Pinpoint the cell where the given text exists, returning its (X, Y) midpoint coordinate. 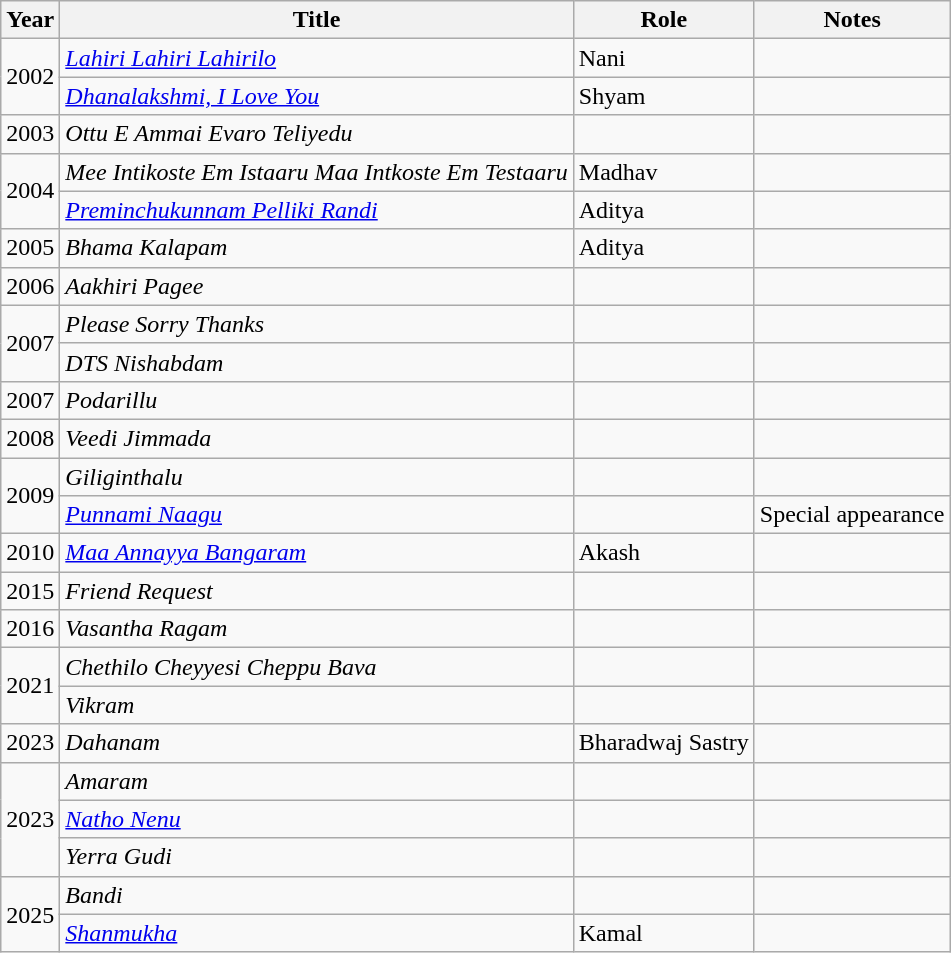
Year (30, 20)
Akash (664, 553)
Dahanam (316, 743)
Punnami Naagu (316, 515)
Bhama Kalapam (316, 248)
Please Sorry Thanks (316, 324)
Kamal (664, 933)
2025 (30, 914)
Title (316, 20)
Preminchukunnam Pelliki Randi (316, 210)
Notes (852, 20)
Bandi (316, 895)
2006 (30, 286)
Shanmukha (316, 933)
Special appearance (852, 515)
Mee Intikoste Em Istaaru Maa Intkoste Em Testaaru (316, 172)
Podarillu (316, 400)
Aakhiri Pagee (316, 286)
Madhav (664, 172)
2003 (30, 134)
Chethilo Cheyyesi Cheppu Bava (316, 667)
2010 (30, 553)
Dhanalakshmi, I Love You (316, 96)
2009 (30, 496)
Amaram (316, 781)
2004 (30, 191)
2021 (30, 686)
2016 (30, 629)
2005 (30, 248)
Maa Annayya Bangaram (316, 553)
Role (664, 20)
2015 (30, 591)
Natho Nenu (316, 819)
DTS Nishabdam (316, 362)
Nani (664, 58)
Yerra Gudi (316, 857)
Vikram (316, 705)
2008 (30, 438)
Friend Request (316, 591)
Giliginthalu (316, 477)
Bharadwaj Sastry (664, 743)
Ottu E Ammai Evaro Teliyedu (316, 134)
Lahiri Lahiri Lahirilo (316, 58)
Veedi Jimmada (316, 438)
Vasantha Ragam (316, 629)
Shyam (664, 96)
2002 (30, 77)
